Return the [X, Y] coordinate for the center point of the cell that contains the specified text.  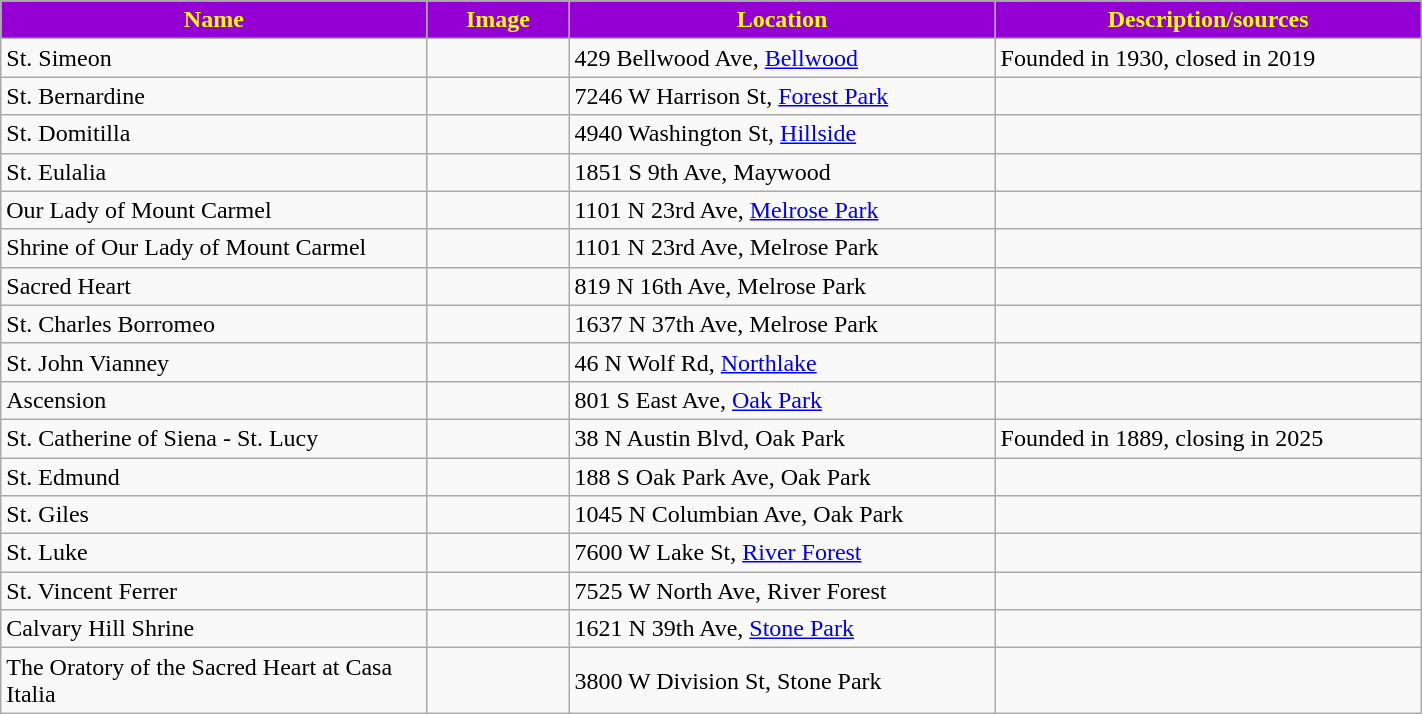
188 S Oak Park Ave, Oak Park [782, 477]
819 N 16th Ave, Melrose Park [782, 286]
Shrine of Our Lady of Mount Carmel [214, 248]
38 N Austin Blvd, Oak Park [782, 438]
Founded in 1930, closed in 2019 [1208, 58]
St. Simeon [214, 58]
St. Eulalia [214, 172]
Calvary Hill Shrine [214, 629]
7246 W Harrison St, Forest Park [782, 96]
St. John Vianney [214, 362]
1045 N Columbian Ave, Oak Park [782, 515]
St. Bernardine [214, 96]
Image [498, 20]
1621 N 39th Ave, Stone Park [782, 629]
Name [214, 20]
7600 W Lake St, River Forest [782, 553]
Sacred Heart [214, 286]
3800 W Division St, Stone Park [782, 680]
1851 S 9th Ave, Maywood [782, 172]
St. Vincent Ferrer [214, 591]
St. Edmund [214, 477]
7525 W North Ave, River Forest [782, 591]
The Oratory of the Sacred Heart at Casa Italia [214, 680]
St. Giles [214, 515]
46 N Wolf Rd, Northlake [782, 362]
St. Charles Borromeo [214, 324]
4940 Washington St, Hillside [782, 134]
801 S East Ave, Oak Park [782, 400]
Ascension [214, 400]
St. Catherine of Siena - St. Lucy [214, 438]
429 Bellwood Ave, Bellwood [782, 58]
St. Domitilla [214, 134]
Our Lady of Mount Carmel [214, 210]
St. Luke [214, 553]
Location [782, 20]
1637 N 37th Ave, Melrose Park [782, 324]
Description/sources [1208, 20]
Founded in 1889, closing in 2025 [1208, 438]
